Scan for the cell matching the given text and deliver its (x, y) coordinate at center. 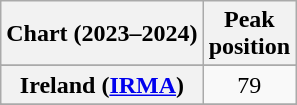
Chart (2023–2024) (102, 34)
Ireland (IRMA) (102, 85)
Peakposition (249, 34)
79 (249, 85)
